From the cell containing the given text, extract its center point as [X, Y] coordinate. 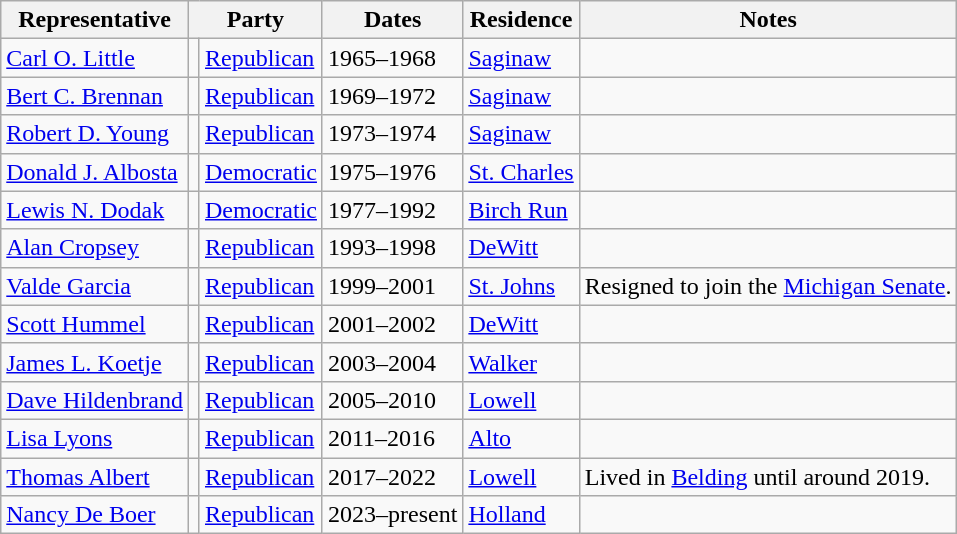
Residence [521, 20]
1999–2001 [392, 286]
Resigned to join the Michigan Senate. [768, 286]
1975–1976 [392, 172]
Valde Garcia [95, 286]
Lived in Belding until around 2019. [768, 477]
2003–2004 [392, 362]
Bert C. Brennan [95, 96]
1965–1968 [392, 58]
Thomas Albert [95, 477]
St. Johns [521, 286]
1993–1998 [392, 248]
Dave Hildenbrand [95, 400]
Dates [392, 20]
James L. Koetje [95, 362]
Donald J. Albosta [95, 172]
Birch Run [521, 210]
Lisa Lyons [95, 438]
2011–2016 [392, 438]
1977–1992 [392, 210]
1969–1972 [392, 96]
2023–present [392, 515]
2001–2002 [392, 324]
1973–1974 [392, 134]
2017–2022 [392, 477]
Carl O. Little [95, 58]
Representative [95, 20]
St. Charles [521, 172]
Lewis N. Dodak [95, 210]
Notes [768, 20]
Nancy De Boer [95, 515]
Alto [521, 438]
Alan Cropsey [95, 248]
Walker [521, 362]
2005–2010 [392, 400]
Robert D. Young [95, 134]
Scott Hummel [95, 324]
Party [255, 20]
Holland [521, 515]
